Find where the given text appears and provide that cell's center as [x, y] coordinate. 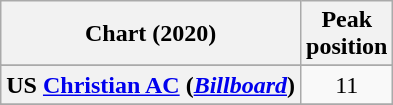
Chart (2020) [151, 34]
11 [347, 85]
Peak position [347, 34]
US Christian AC (Billboard) [151, 85]
